Scan for the cell matching the given text and deliver its (X, Y) coordinate at center. 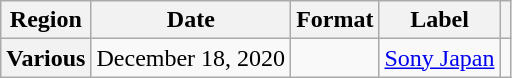
Region (46, 20)
Various (46, 58)
Label (440, 20)
December 18, 2020 (191, 58)
Format (335, 20)
Date (191, 20)
Sony Japan (440, 58)
